Return the (X, Y) coordinate for the center point of the cell that contains the specified text.  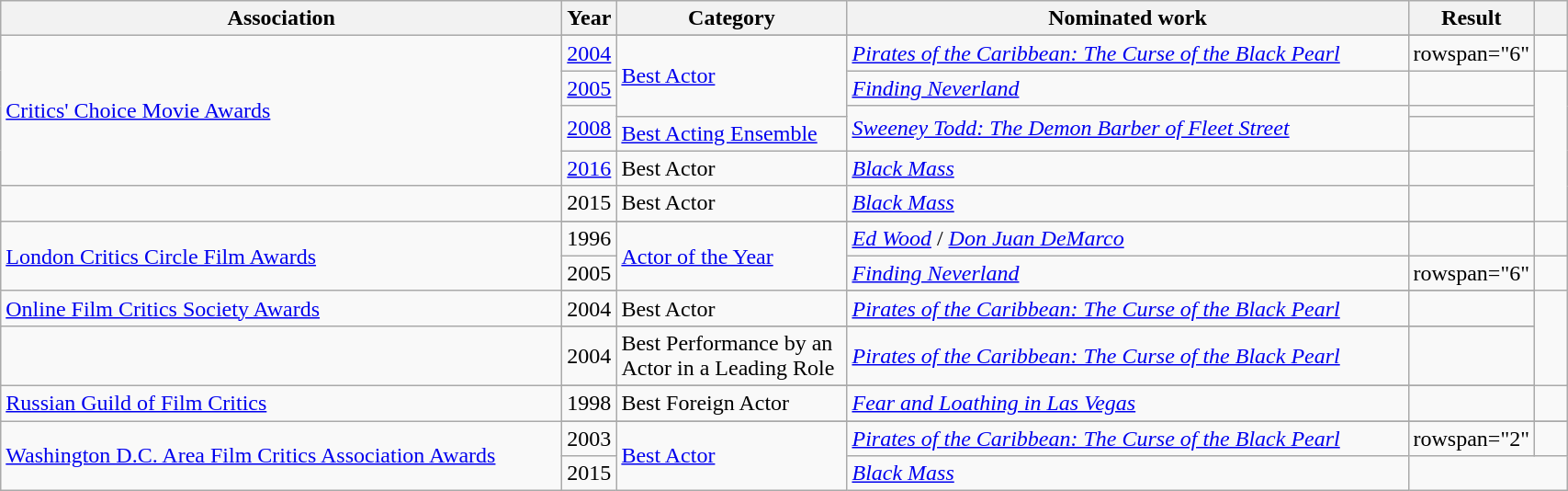
Best Foreign Actor (731, 403)
Actor of the Year (731, 256)
Online Film Critics Society Awards (281, 308)
Result (1472, 18)
2008 (590, 129)
Fear and Loathing in Las Vegas (1128, 403)
Best Performance by an Actor in a Leading Role (731, 355)
1996 (590, 238)
2003 (590, 439)
Washington D.C. Area Film Critics Association Awards (281, 456)
Association (281, 18)
1998 (590, 403)
Sweeney Todd: The Demon Barber of Fleet Street (1128, 129)
London Critics Circle Film Awards (281, 256)
Ed Wood / Don Juan DeMarco (1128, 238)
2016 (590, 168)
Critics' Choice Movie Awards (281, 110)
Nominated work (1128, 18)
Best Acting Ensemble (731, 133)
rowspan="2" (1472, 439)
Year (590, 18)
Russian Guild of Film Critics (281, 403)
Category (731, 18)
